Extract the (X, Y) coordinate from the center of the cell holding the provided text.  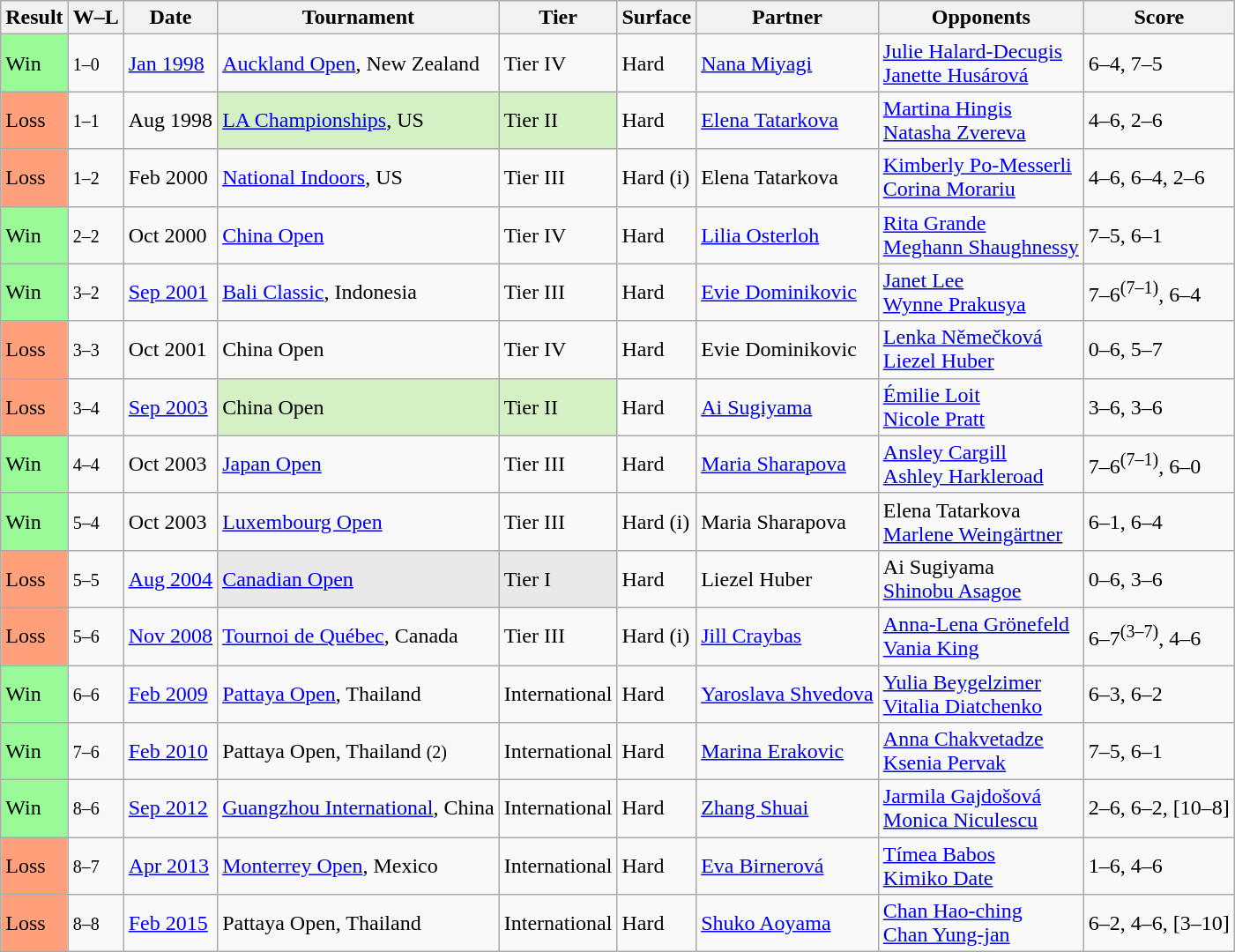
Rita Grande Meghann Shaughnessy (980, 234)
Monterrey Open, Mexico (359, 866)
6–3, 6–2 (1158, 693)
1–2 (95, 178)
4–6, 2–6 (1158, 120)
Lenka Němečková Liezel Huber (980, 349)
6–7(3–7), 4–6 (1158, 636)
Jill Craybas (788, 636)
6–2, 4–6, [3–10] (1158, 924)
Japan Open (359, 464)
Marina Erakovic (788, 751)
8–7 (95, 866)
Anna-Lena Grönefeld Vania King (980, 636)
Sep 2012 (170, 809)
0–6, 3–6 (1158, 578)
Tournament (359, 18)
Sep 2001 (170, 293)
1–0 (95, 63)
Auckland Open, New Zealand (359, 63)
8–8 (95, 924)
Jarmila Gajdošová Monica Niculescu (980, 809)
Kimberly Po-Messerli Corina Morariu (980, 178)
Lilia Osterloh (788, 234)
Yulia Beygelzimer Vitalia Diatchenko (980, 693)
3–4 (95, 407)
Ai Sugiyama (788, 407)
Tímea Babos Kimiko Date (980, 866)
1–1 (95, 120)
Score (1158, 18)
5–4 (95, 522)
3–3 (95, 349)
4–4 (95, 464)
7–6(7–1), 6–0 (1158, 464)
Date (170, 18)
Janet Lee Wynne Prakusya (980, 293)
Anna Chakvetadze Ksenia Pervak (980, 751)
Bali Classic, Indonesia (359, 293)
Sep 2003 (170, 407)
Liezel Huber (788, 578)
Zhang Shuai (788, 809)
Opponents (980, 18)
Émilie Loit Nicole Pratt (980, 407)
Aug 2004 (170, 578)
Nana Miyagi (788, 63)
Nov 2008 (170, 636)
5–5 (95, 578)
Oct 2001 (170, 349)
Canadian Open (359, 578)
Chan Hao-ching Chan Yung-jan (980, 924)
Tier I (558, 578)
3–2 (95, 293)
Result (34, 18)
Feb 2009 (170, 693)
Ansley Cargill Ashley Harkleroad (980, 464)
Oct 2000 (170, 234)
Martina Hingis Natasha Zvereva (980, 120)
Feb 2015 (170, 924)
Luxembourg Open (359, 522)
Yaroslava Shvedova (788, 693)
7–6 (95, 751)
Eva Birnerová (788, 866)
2–2 (95, 234)
6–6 (95, 693)
8–6 (95, 809)
Pattaya Open, Thailand (2) (359, 751)
0–6, 5–7 (1158, 349)
6–1, 6–4 (1158, 522)
Elena Tatarkova Marlene Weingärtner (980, 522)
Shuko Aoyama (788, 924)
Apr 2013 (170, 866)
7–6(7–1), 6–4 (1158, 293)
Tournoi de Québec, Canada (359, 636)
Guangzhou International, China (359, 809)
2–6, 6–2, [10–8] (1158, 809)
Aug 1998 (170, 120)
3–6, 3–6 (1158, 407)
Tier (558, 18)
Ai Sugiyama Shinobu Asagoe (980, 578)
4–6, 6–4, 2–6 (1158, 178)
W–L (95, 18)
LA Championships, US (359, 120)
Feb 2000 (170, 178)
6–4, 7–5 (1158, 63)
Feb 2010 (170, 751)
Julie Halard-Decugis Janette Husárová (980, 63)
National Indoors, US (359, 178)
Partner (788, 18)
5–6 (95, 636)
1–6, 4–6 (1158, 866)
Surface (657, 18)
Jan 1998 (170, 63)
